Capture the cell that displays the provided text and extract its (x, y) central coordinate. 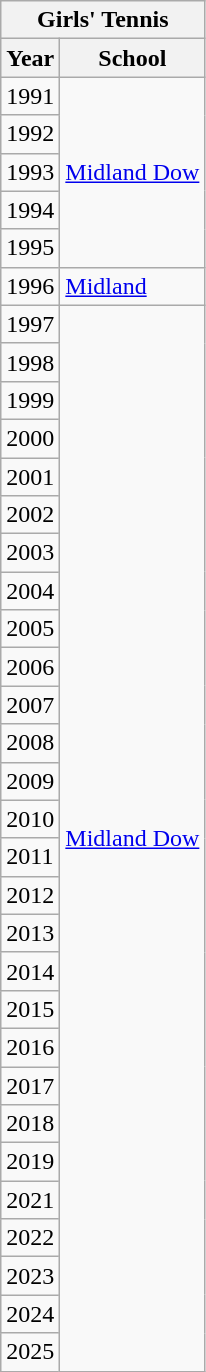
2006 (30, 667)
2023 (30, 1276)
2016 (30, 1047)
2004 (30, 591)
Midland (132, 286)
2005 (30, 629)
2002 (30, 515)
1991 (30, 96)
1996 (30, 286)
2011 (30, 857)
2007 (30, 705)
1999 (30, 400)
1993 (30, 172)
School (132, 58)
2022 (30, 1238)
2018 (30, 1124)
2025 (30, 1352)
1992 (30, 134)
1997 (30, 324)
2014 (30, 971)
2021 (30, 1200)
2024 (30, 1314)
2001 (30, 477)
Girls' Tennis (103, 20)
2008 (30, 743)
2000 (30, 438)
2012 (30, 895)
2017 (30, 1085)
2003 (30, 553)
2009 (30, 781)
1995 (30, 248)
2019 (30, 1162)
2010 (30, 819)
1994 (30, 210)
2013 (30, 933)
1998 (30, 362)
2015 (30, 1009)
Year (30, 58)
